Detect which cell encompasses the target text, then output its (X, Y) center coordinate. 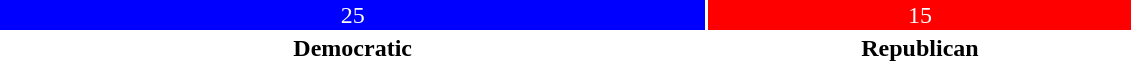
15 (920, 15)
25 (352, 15)
